Pinpoint the cell where the given text exists, returning its (X, Y) midpoint coordinate. 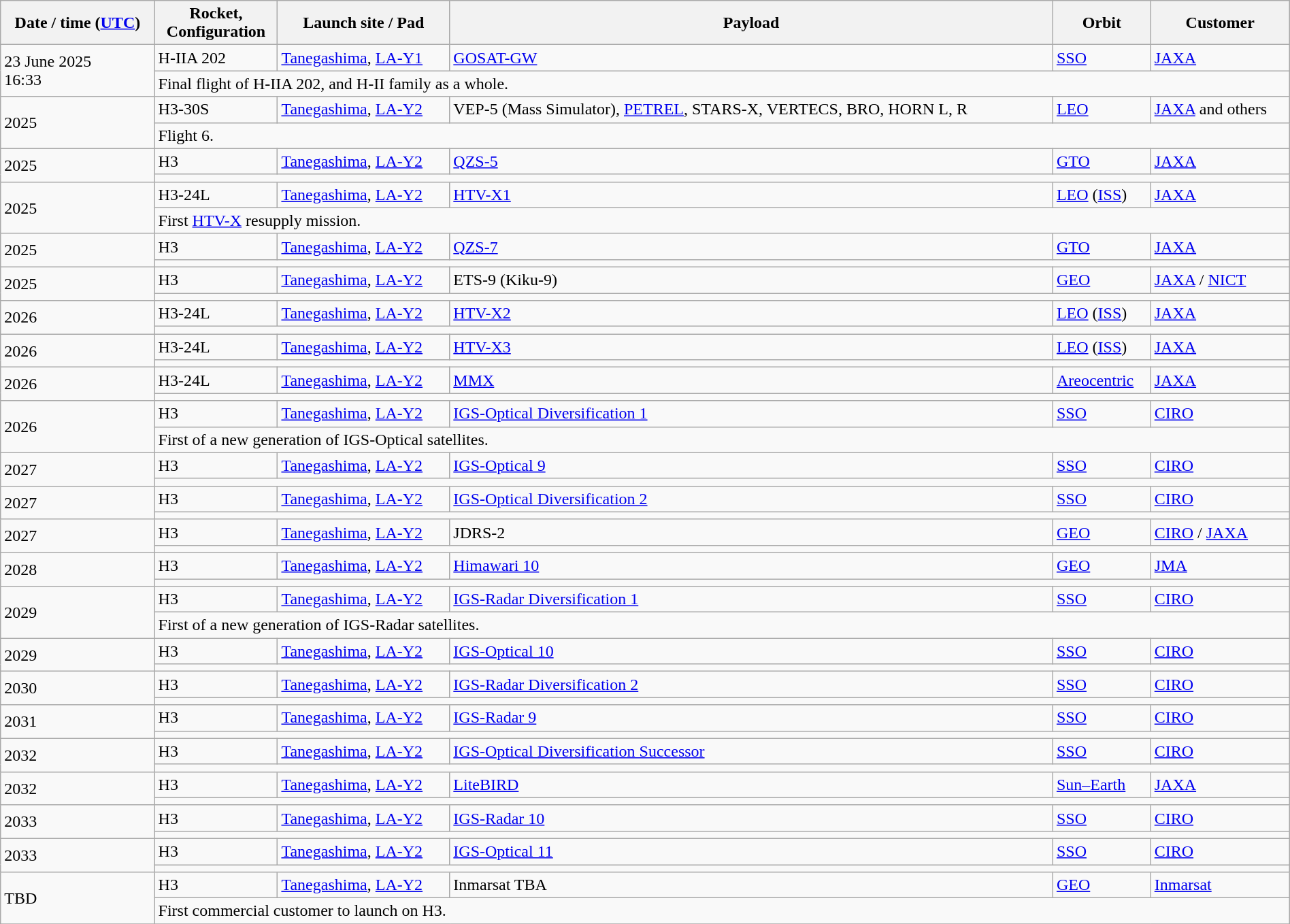
IGS-Optical 11 (751, 851)
QZS-7 (751, 246)
IGS-Optical Diversification 2 (751, 499)
Launch site / Pad (363, 23)
JDRS-2 (751, 532)
JMA (1220, 565)
IGS-Optical Diversification 1 (751, 414)
Payload (751, 23)
First commercial customer to launch on H3. (722, 911)
Orbit (1102, 23)
JAXA / NICT (1220, 280)
First HTV-X resupply mission. (722, 220)
H-IIA 202 (216, 58)
MMX (751, 380)
2028 (78, 569)
2031 (78, 721)
2030 (78, 689)
ETS-9 (Kiku-9) (751, 280)
IGS-Optical Diversification Successor (751, 751)
First of a new generation of IGS-Optical satellites. (722, 440)
VEP-5 (Mass Simulator), PETREL, STARS-X, VERTECS, BRO, HORN L, R (751, 110)
IGS-Radar Diversification 2 (751, 684)
IGS-Radar Diversification 1 (751, 599)
First of a new generation of IGS-Radar satellites. (722, 625)
GOSAT-GW (751, 58)
QZS-5 (751, 161)
LEO (1102, 110)
IGS-Radar 9 (751, 718)
Areocentric (1102, 380)
H3-30S (216, 110)
HTV-X1 (751, 195)
HTV-X3 (751, 347)
LiteBIRD (751, 785)
JAXA and others (1220, 110)
Customer (1220, 23)
HTV-X2 (751, 314)
CIRO / JAXA (1220, 532)
IGS-Radar 10 (751, 818)
IGS-Optical 9 (751, 465)
Final flight of H-IIA 202, and H-II family as a whole. (722, 84)
TBD (78, 898)
Sun–Earth (1102, 785)
Rocket,Configuration (216, 23)
Inmarsat TBA (751, 885)
Flight 6. (722, 135)
Himawari 10 (751, 565)
Date / time (UTC) (78, 23)
Tanegashima, LA-Y1 (363, 58)
23 June 202516:33 (78, 71)
IGS-Optical 10 (751, 651)
Inmarsat (1220, 885)
